Output the (x, y) coordinate of the center of the cell containing the given text.  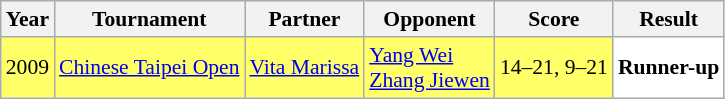
Runner-up (668, 68)
Chinese Taipei Open (149, 68)
Tournament (149, 19)
14–21, 9–21 (554, 68)
Yang Wei Zhang Jiewen (430, 68)
Result (668, 19)
Partner (304, 19)
Score (554, 19)
Year (28, 19)
Vita Marissa (304, 68)
Opponent (430, 19)
2009 (28, 68)
